Output the (X, Y) coordinate of the center of the cell containing the given text.  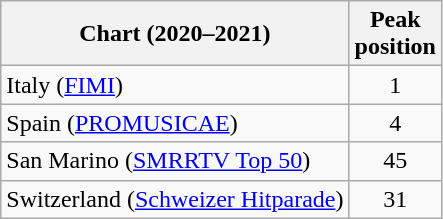
45 (395, 161)
Peakposition (395, 34)
1 (395, 85)
Italy (FIMI) (175, 85)
Spain (PROMUSICAE) (175, 123)
San Marino (SMRRTV Top 50) (175, 161)
4 (395, 123)
Switzerland (Schweizer Hitparade) (175, 199)
31 (395, 199)
Chart (2020–2021) (175, 34)
